Capture the cell that displays the provided text and extract its [X, Y] central coordinate. 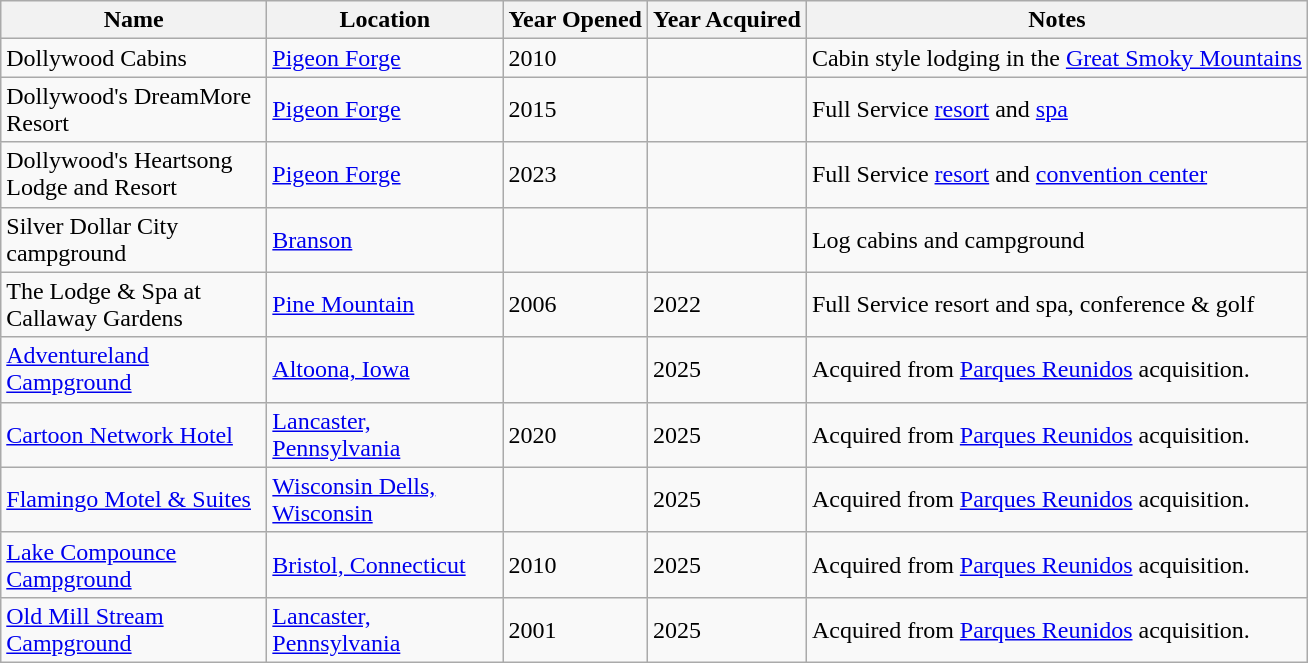
Full Service resort and spa, conference & golf [1056, 304]
Notes [1056, 20]
Altoona, Iowa [385, 370]
Location [385, 20]
Cartoon Network Hotel [134, 434]
2006 [576, 304]
Year Acquired [728, 20]
Lake Compounce Campground [134, 564]
Full Service resort and spa [1056, 110]
Dollywood Cabins [134, 58]
Log cabins and campground [1056, 240]
Old Mill Stream Campground [134, 630]
Full Service resort and convention center [1056, 174]
2023 [576, 174]
Name [134, 20]
Adventureland Campground [134, 370]
The Lodge & Spa at Callaway Gardens [134, 304]
Year Opened [576, 20]
2020 [576, 434]
Silver Dollar City campground [134, 240]
Flamingo Motel & Suites [134, 500]
Pine Mountain [385, 304]
Wisconsin Dells, Wisconsin [385, 500]
2015 [576, 110]
2022 [728, 304]
Branson [385, 240]
Dollywood's DreamMore Resort [134, 110]
Dollywood's Heartsong Lodge and Resort [134, 174]
Cabin style lodging in the Great Smoky Mountains [1056, 58]
Bristol, Connecticut [385, 564]
2001 [576, 630]
